Identify which cell holds the provided text, then report its [x, y] central coordinate. 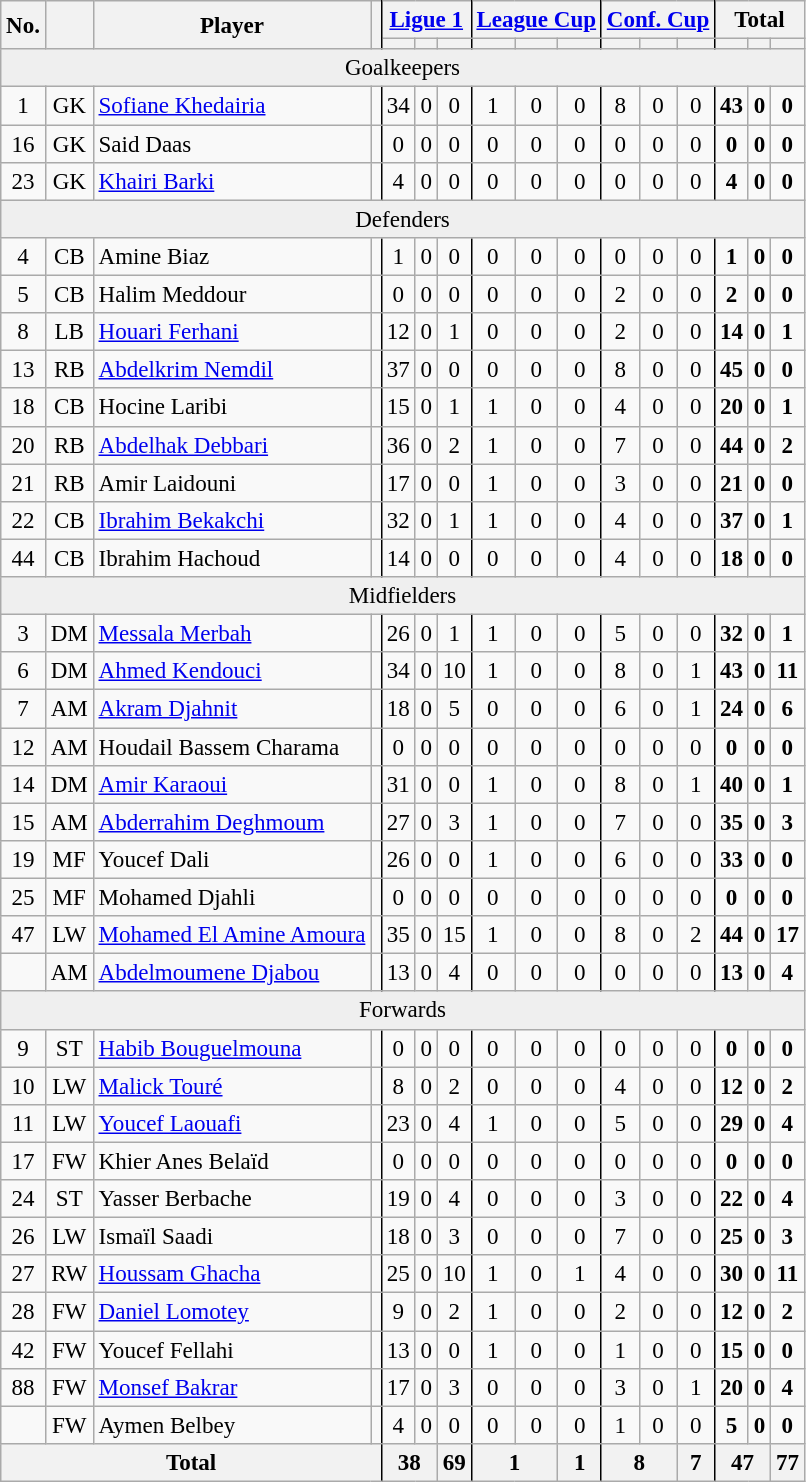
Conf. Cup [658, 20]
Messala Merbah [232, 634]
Abdelhak Debbari [232, 445]
Forwards [403, 1011]
Aymen Belbey [232, 1425]
45 [732, 370]
31 [398, 785]
Houssam Ghacha [232, 1274]
Amir Karaoui [232, 785]
Halim Meddour [232, 295]
40 [732, 785]
Daniel Lomotey [232, 1312]
Hocine Laribi [232, 408]
Said Daas [232, 144]
Abdelmoumene Djabou [232, 973]
RW [69, 1274]
Ibrahim Bekakchi [232, 521]
42 [24, 1350]
Habib Bouguelmouna [232, 1048]
Mohamed El Amine Amoura [232, 935]
Ahmed Kendouci [232, 671]
Khairi Barki [232, 182]
30 [732, 1274]
Malick Touré [232, 1086]
Ismaïl Saadi [232, 1237]
Monsef Bakrar [232, 1388]
Ligue 1 [426, 20]
Youcef Dali [232, 860]
League Cup [536, 20]
Youcef Laouafi [232, 1124]
Player [232, 25]
Midfielders [403, 596]
Youcef Fellahi [232, 1350]
28 [24, 1312]
Yasser Berbache [232, 1199]
36 [398, 445]
Defenders [403, 219]
Abdelkrim Nemdil [232, 370]
16 [24, 144]
LB [69, 332]
Houdail Bassem Charama [232, 747]
Mohamed Djahli [232, 898]
38 [409, 1463]
Akram Djahnit [232, 709]
Ibrahim Hachoud [232, 558]
77 [788, 1463]
Amine Biaz [232, 257]
88 [24, 1388]
No. [24, 25]
69 [454, 1463]
33 [732, 860]
Sofiane Khedairia [232, 106]
Abderrahim Deghmoum [232, 822]
Goalkeepers [403, 68]
Houari Ferhani [232, 332]
Khier Anes Belaïd [232, 1161]
29 [732, 1124]
Amir Laidouni [232, 483]
